Return (X, Y) of the center of cell containing provided text 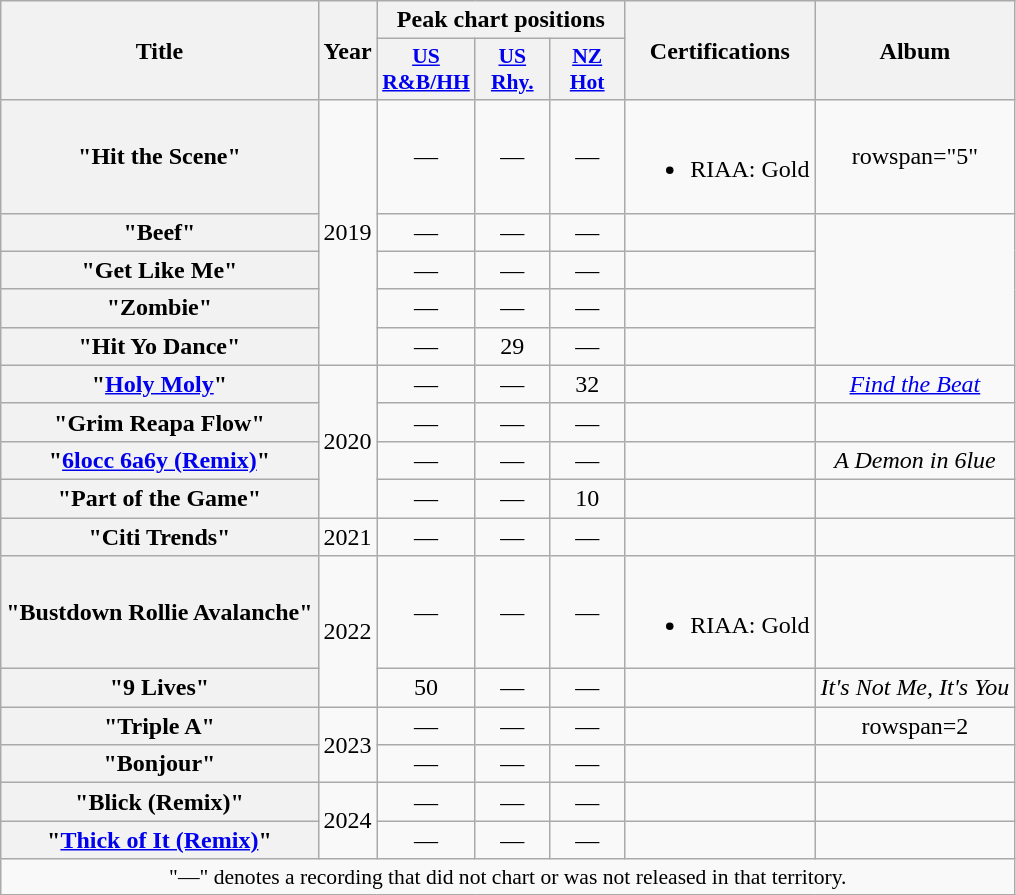
2019 (348, 232)
"Holy Moly" (160, 384)
2021 (348, 537)
"Hit Yo Dance" (160, 346)
Peak chart positions (501, 20)
"Zombie" (160, 308)
50 (426, 688)
USRhy. (512, 70)
USR&B/HH (426, 70)
32 (588, 384)
A Demon in 6lue (915, 460)
2024 (348, 821)
"Triple A" (160, 726)
"Part of the Game" (160, 498)
2020 (348, 441)
"Citi Trends" (160, 537)
"Get Like Me" (160, 270)
"Hit the Scene" (160, 156)
Certifications (720, 50)
rowspan=2 (915, 726)
"6locc 6a6y (Remix)" (160, 460)
It's Not Me, It's You (915, 688)
2022 (348, 632)
"Bustdown Rollie Avalanche" (160, 612)
Find the Beat (915, 384)
NZHot (588, 70)
"Beef" (160, 232)
Album (915, 50)
"Bonjour" (160, 764)
rowspan="5" (915, 156)
"Thick of It (Remix)" (160, 840)
"Blick (Remix)" (160, 802)
10 (588, 498)
"9 Lives" (160, 688)
Year (348, 50)
"Grim Reapa Flow" (160, 422)
2023 (348, 745)
"—" denotes a recording that did not chart or was not released in that territory. (508, 877)
29 (512, 346)
Title (160, 50)
